Find where the given text appears and provide that cell's center as (X, Y) coordinate. 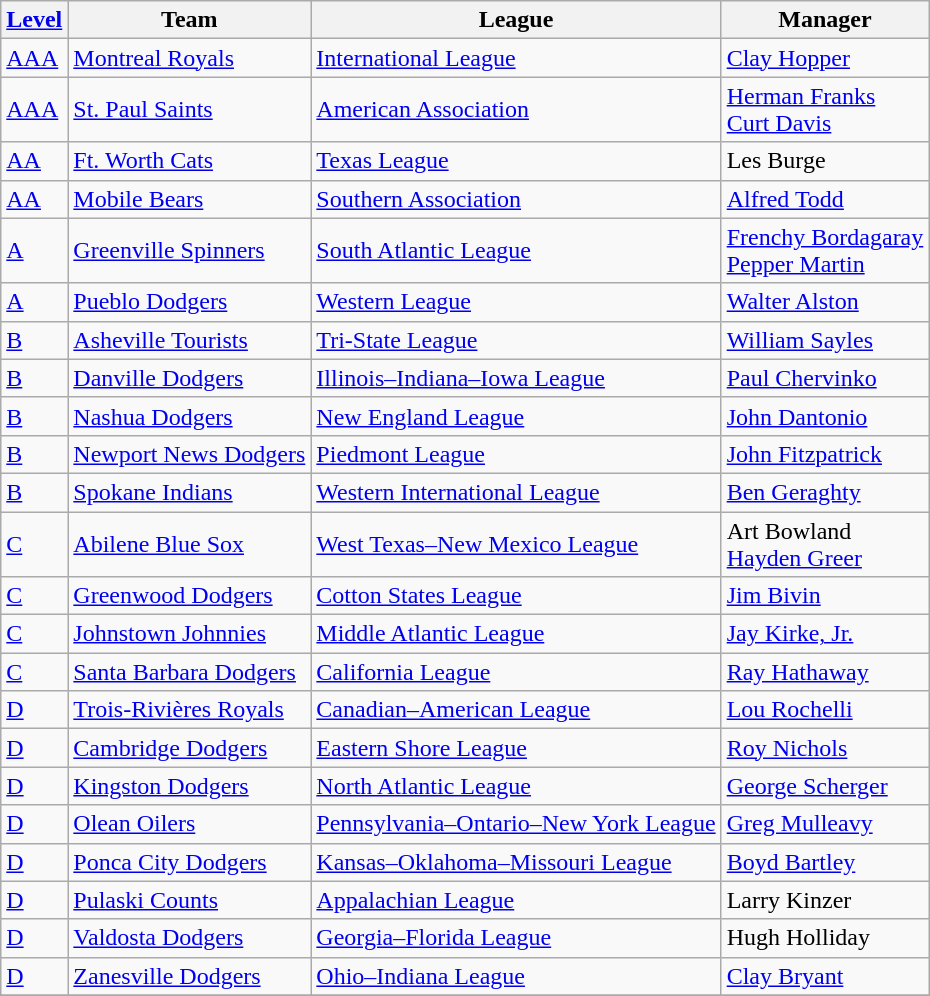
Abilene Blue Sox (190, 544)
Greenville Spinners (190, 250)
Olean Oilers (190, 824)
Eastern Shore League (516, 748)
Ben Geraghty (825, 492)
Southern Association (516, 199)
Art BowlandHayden Greer (825, 544)
Hugh Holliday (825, 938)
South Atlantic League (516, 250)
Clay Hopper (825, 58)
Ohio–Indiana League (516, 976)
Middle Atlantic League (516, 634)
Nashua Dodgers (190, 416)
Montreal Royals (190, 58)
Larry Kinzer (825, 900)
Kingston Dodgers (190, 786)
Tri-State League (516, 340)
Danville Dodgers (190, 378)
Canadian–American League (516, 710)
Mobile Bears (190, 199)
John Dantonio (825, 416)
Pulaski Counts (190, 900)
Jay Kirke, Jr. (825, 634)
Greenwood Dodgers (190, 596)
North Atlantic League (516, 786)
Western League (516, 302)
Zanesville Dodgers (190, 976)
Texas League (516, 161)
Level (34, 20)
Pennsylvania–Ontario–New York League (516, 824)
Valdosta Dodgers (190, 938)
International League (516, 58)
Lou Rochelli (825, 710)
George Scherger (825, 786)
Boyd Bartley (825, 862)
Illinois–Indiana–Iowa League (516, 378)
Ponca City Dodgers (190, 862)
Cambridge Dodgers (190, 748)
West Texas–New Mexico League (516, 544)
Trois-Rivières Royals (190, 710)
Ft. Worth Cats (190, 161)
League (516, 20)
John Fitzpatrick (825, 454)
Paul Chervinko (825, 378)
Kansas–Oklahoma–Missouri League (516, 862)
Western International League (516, 492)
New England League (516, 416)
Manager (825, 20)
Johnstown Johnnies (190, 634)
Team (190, 20)
Piedmont League (516, 454)
Frenchy BordagarayPepper Martin (825, 250)
Santa Barbara Dodgers (190, 672)
Alfred Todd (825, 199)
William Sayles (825, 340)
American Association (516, 110)
Walter Alston (825, 302)
St. Paul Saints (190, 110)
Cotton States League (516, 596)
Pueblo Dodgers (190, 302)
California League (516, 672)
Appalachian League (516, 900)
Georgia–Florida League (516, 938)
Clay Bryant (825, 976)
Ray Hathaway (825, 672)
Newport News Dodgers (190, 454)
Jim Bivin (825, 596)
Greg Mulleavy (825, 824)
Spokane Indians (190, 492)
Roy Nichols (825, 748)
Herman FranksCurt Davis (825, 110)
Asheville Tourists (190, 340)
Les Burge (825, 161)
